From the cell containing the given text, extract its center point as (X, Y) coordinate. 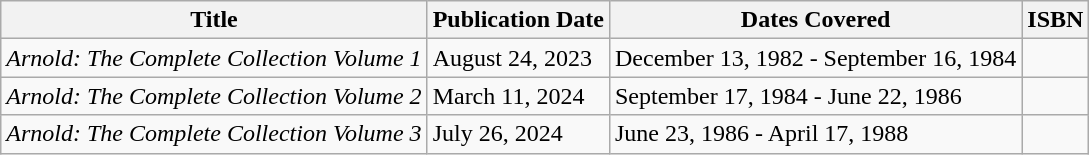
September 17, 1984 - June 22, 1986 (815, 96)
August 24, 2023 (518, 58)
Title (214, 20)
June 23, 1986 - April 17, 1988 (815, 134)
Arnold: The Complete Collection Volume 3 (214, 134)
Publication Date (518, 20)
ISBN (1056, 20)
Arnold: The Complete Collection Volume 1 (214, 58)
July 26, 2024 (518, 134)
December 13, 1982 - September 16, 1984 (815, 58)
Dates Covered (815, 20)
March 11, 2024 (518, 96)
Arnold: The Complete Collection Volume 2 (214, 96)
